Find where the given text appears and provide that cell's center as (x, y) coordinate. 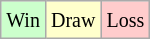
Win (24, 20)
Loss (126, 20)
Draw (72, 20)
